Pinpoint the cell where the given text exists, returning its [X, Y] midpoint coordinate. 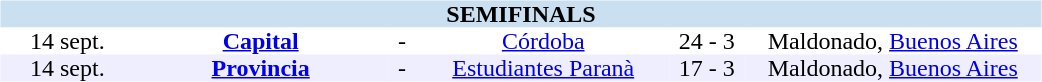
24 - 3 [707, 42]
SEMIFINALS [520, 14]
Córdoba [544, 42]
Capital [260, 42]
Estudiantes Paranà [544, 68]
Provincia [260, 68]
17 - 3 [707, 68]
